Search for the cell housing the specified text and yield its [X, Y] center coordinate. 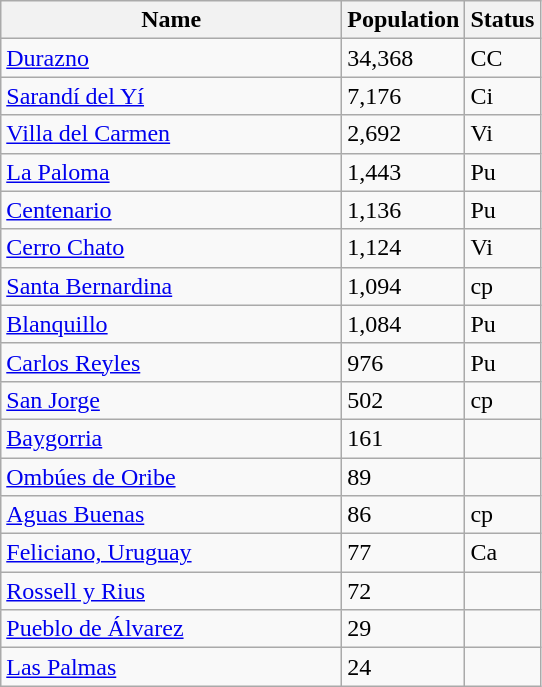
Rossell y Rius [172, 591]
34,368 [404, 58]
Las Palmas [172, 667]
Cerro Chato [172, 248]
1,084 [404, 324]
Villa del Carmen [172, 134]
San Jorge [172, 400]
Santa Bernardina [172, 286]
24 [404, 667]
502 [404, 400]
La Paloma [172, 172]
Ca [502, 553]
77 [404, 553]
CC [502, 58]
Centenario [172, 210]
161 [404, 438]
Pueblo de Álvarez [172, 629]
Sarandí del Yí [172, 96]
1,136 [404, 210]
976 [404, 362]
Durazno [172, 58]
Carlos Reyles [172, 362]
Feliciano, Uruguay [172, 553]
Aguas Buenas [172, 515]
1,124 [404, 248]
1,094 [404, 286]
89 [404, 477]
Status [502, 20]
Ombúes de Oribe [172, 477]
Population [404, 20]
72 [404, 591]
7,176 [404, 96]
Name [172, 20]
29 [404, 629]
Blanquillo [172, 324]
1,443 [404, 172]
Ci [502, 96]
Baygorria [172, 438]
2,692 [404, 134]
86 [404, 515]
